Provide the (x, y) coordinate of the cell's center where the given text is located.  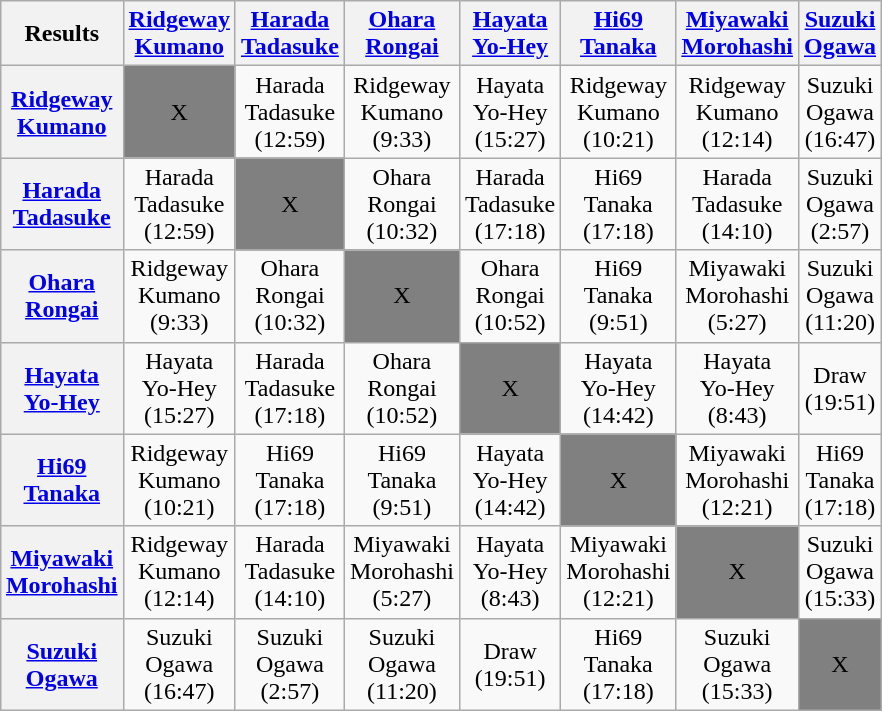
Results (62, 34)
